From the cell containing the given text, extract its center point as [x, y] coordinate. 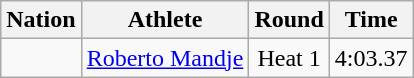
Time [371, 20]
Heat 1 [289, 58]
Roberto Mandje [165, 58]
Nation [41, 20]
Athlete [165, 20]
4:03.37 [371, 58]
Round [289, 20]
